From the cell containing the given text, extract its center point as (X, Y) coordinate. 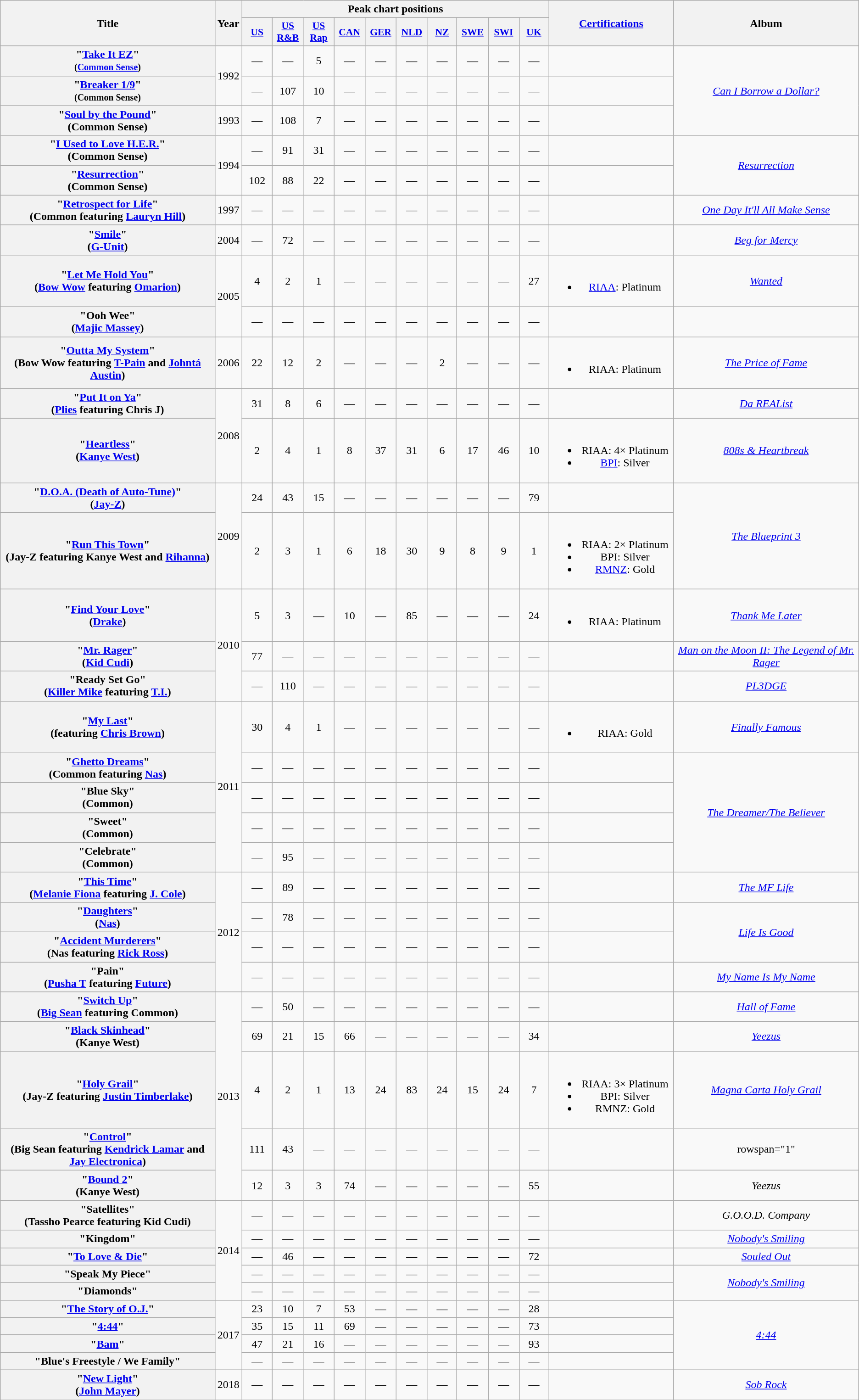
NZ (442, 32)
"Smile"(G-Unit) (107, 240)
77 (257, 656)
"Bound 2"(Kanye West) (107, 1185)
"Speak My Piece" (107, 1274)
Album (766, 23)
102 (257, 180)
2013 (229, 1096)
13 (350, 1090)
"Ooh Wee"(Majic Massey) (107, 321)
Thank Me Later (766, 615)
79 (534, 498)
Sob Rock (766, 1384)
Beg for Mercy (766, 240)
PL3DGE (766, 686)
"This Time"(Melanie Fiona featuring J. Cole) (107, 887)
CAN (350, 32)
2008 (229, 436)
"D.O.A. (Death of Auto-Tune)"(Jay-Z) (107, 498)
USRap (318, 32)
11 (318, 1326)
Wanted (766, 281)
"Ghetto Dreams"(Common featuring Nas) (107, 767)
Title (107, 23)
"Blue's Freestyle / We Family" (107, 1361)
My Name Is My Name (766, 977)
Hall of Fame (766, 1007)
85 (412, 615)
2018 (229, 1384)
16 (318, 1344)
Resurrection (766, 165)
107 (288, 91)
RIAA: Gold (611, 727)
4:44 (766, 1335)
Can I Borrow a Dollar? (766, 91)
RIAA: 4× PlatinumBPI: Silver (611, 451)
"Let Me Hold You"(Bow Wow featuring Omarion) (107, 281)
88 (288, 180)
23 (257, 1309)
USR&B (288, 32)
The MF Life (766, 887)
2012 (229, 932)
27 (534, 281)
73 (534, 1326)
37 (381, 451)
"4:44" (107, 1326)
2009 (229, 536)
"Daughters"(Nas) (107, 917)
91 (288, 151)
Finally Famous (766, 727)
808s & Heartbreak (766, 451)
1993 (229, 120)
74 (350, 1185)
110 (288, 686)
1992 (229, 76)
"Switch Up"(Big Sean featuring Common) (107, 1007)
"New Light"(John Mayer) (107, 1384)
Magna Carta Holy Grail (766, 1090)
2005 (229, 296)
108 (288, 120)
"Blue Sky"(Common) (107, 798)
2004 (229, 240)
SWI (504, 32)
89 (288, 887)
"Pain"(Pusha T featuring Future) (107, 977)
UK (534, 32)
"Holy Grail"(Jay-Z featuring Justin Timberlake) (107, 1090)
47 (257, 1344)
95 (288, 857)
"I Used to Love H.E.R."(Common Sense) (107, 151)
"Find Your Love"(Drake) (107, 615)
55 (534, 1185)
28 (534, 1309)
2006 (229, 363)
53 (350, 1309)
"Celebrate"(Common) (107, 857)
83 (412, 1090)
G.O.O.D. Company (766, 1215)
NLD (412, 32)
"Accident Murderers"(Nas featuring Rick Ross) (107, 946)
Certifications (611, 23)
SWE (473, 32)
"Take It EZ"(Common Sense) (107, 61)
2014 (229, 1250)
The Price of Fame (766, 363)
"Ready Set Go"(Killer Mike featuring T.I.) (107, 686)
rowspan="1" (766, 1149)
The Dreamer/The Believer (766, 812)
US (257, 32)
"Soul by the Pound"(Common Sense) (107, 120)
"Put It on Ya"(Plies featuring Chris J) (107, 404)
1997 (229, 210)
17 (473, 451)
"To Love & Die" (107, 1256)
"Outta My System"(Bow Wow featuring T-Pain and Johntá Austin) (107, 363)
34 (534, 1036)
Da REAList (766, 404)
RIAA: 3× PlatinumBPI: SilverRMNZ: Gold (611, 1090)
2010 (229, 645)
Peak chart positions (396, 9)
66 (350, 1036)
"Heartless"(Kanye West) (107, 451)
1994 (229, 165)
111 (257, 1149)
"Diamonds" (107, 1291)
"Control"(Big Sean featuring Kendrick Lamar and Jay Electronica) (107, 1149)
"Satellites"(Tassho Pearce featuring Kid Cudi) (107, 1215)
One Day It'll All Make Sense (766, 210)
93 (534, 1344)
RIAA: 2× PlatinumBPI: SilverRMNZ: Gold (611, 551)
50 (288, 1007)
Year (229, 23)
35 (257, 1326)
GER (381, 32)
"Sweet"(Common) (107, 827)
Life Is Good (766, 932)
"Mr. Rager"(Kid Cudi) (107, 656)
Man on the Moon II: The Legend of Mr. Rager (766, 656)
2017 (229, 1335)
"Resurrection"(Common Sense) (107, 180)
"My Last"(featuring Chris Brown) (107, 727)
"Run This Town"(Jay-Z featuring Kanye West and Rihanna) (107, 551)
"The Story of O.J." (107, 1309)
18 (381, 551)
78 (288, 917)
The Blueprint 3 (766, 536)
"Retrospect for Life"(Common featuring Lauryn Hill) (107, 210)
"Black Skinhead"(Kanye West) (107, 1036)
"Kingdom" (107, 1239)
2011 (229, 787)
"Breaker 1/9"(Common Sense) (107, 91)
"Bam" (107, 1344)
Souled Out (766, 1256)
